Search for the cell housing the specified text and yield its (X, Y) center coordinate. 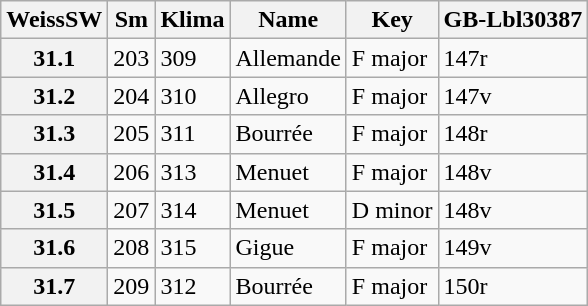
31.4 (54, 172)
205 (132, 134)
147r (513, 58)
314 (192, 210)
149v (513, 248)
GB-Lbl30387 (513, 20)
206 (132, 172)
311 (192, 134)
31.5 (54, 210)
31.6 (54, 248)
Name (288, 20)
Allegro (288, 96)
Klima (192, 20)
209 (132, 286)
Key (392, 20)
207 (132, 210)
203 (132, 58)
31.3 (54, 134)
31.7 (54, 286)
Gigue (288, 248)
313 (192, 172)
208 (132, 248)
312 (192, 286)
Sm (132, 20)
204 (132, 96)
WeissSW (54, 20)
310 (192, 96)
150r (513, 286)
31.1 (54, 58)
148r (513, 134)
D minor (392, 210)
147v (513, 96)
309 (192, 58)
315 (192, 248)
Allemande (288, 58)
31.2 (54, 96)
